Detect which cell encompasses the target text, then output its [x, y] center coordinate. 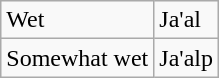
Wet [78, 20]
Somewhat wet [78, 58]
Ja'al [186, 20]
Ja'alp [186, 58]
